Output the [x, y] coordinate of the center of the cell containing the given text.  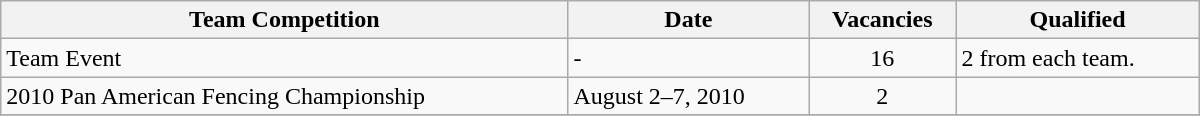
2010 Pan American Fencing Championship [284, 96]
Team Event [284, 58]
August 2–7, 2010 [688, 96]
Team Competition [284, 20]
Date [688, 20]
2 from each team. [1078, 58]
- [688, 58]
Qualified [1078, 20]
Vacancies [882, 20]
2 [882, 96]
16 [882, 58]
